Capture the cell that displays the provided text and extract its [x, y] central coordinate. 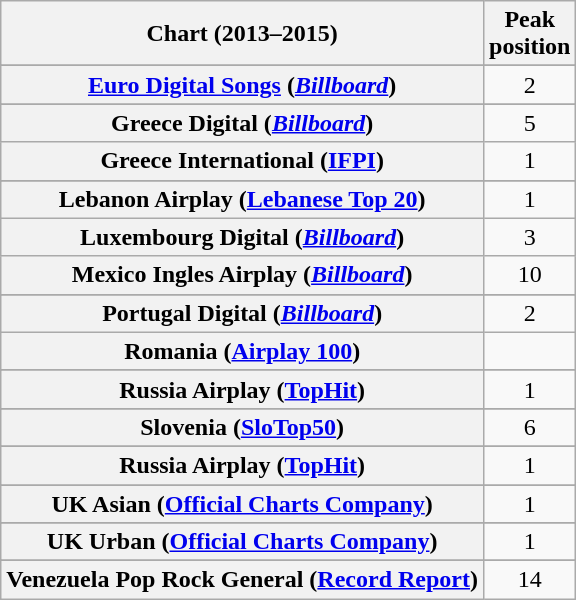
Slovenia (SloTop50) [242, 427]
6 [530, 427]
3 [530, 237]
Greece International (IFPI) [242, 161]
Chart (2013–2015) [242, 34]
Lebanon Airplay (Lebanese Top 20) [242, 199]
Venezuela Pop Rock General (Record Report) [242, 580]
UK Asian (Official Charts Company) [242, 503]
Peakposition [530, 34]
Luxembourg Digital (Billboard) [242, 237]
UK Urban (Official Charts Company) [242, 542]
5 [530, 123]
Portugal Digital (Billboard) [242, 313]
Mexico Ingles Airplay (Billboard) [242, 275]
Euro Digital Songs (Billboard) [242, 85]
14 [530, 580]
10 [530, 275]
Greece Digital (Billboard) [242, 123]
Romania (Airplay 100) [242, 351]
